Detect which cell encompasses the target text, then output its [x, y] center coordinate. 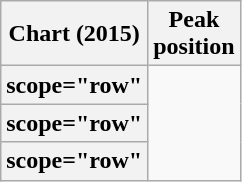
Peakposition [194, 34]
Chart (2015) [74, 34]
